Find where the given text appears and provide that cell's center as [x, y] coordinate. 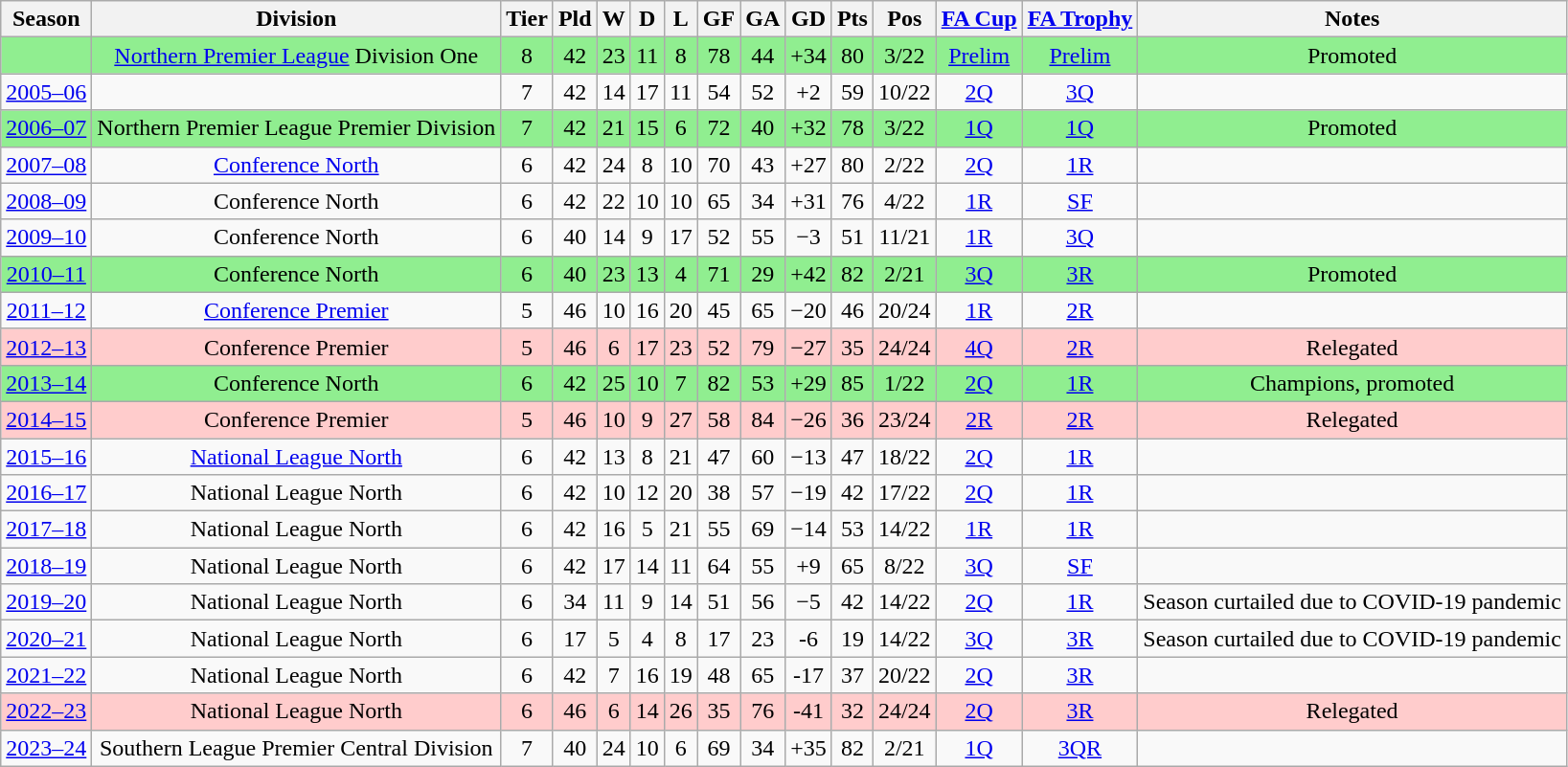
10/22 [904, 92]
Champions, promoted [1352, 383]
2016–17 [46, 493]
32 [852, 711]
44 [762, 56]
4Q [979, 347]
38 [718, 493]
64 [718, 566]
GA [762, 19]
−26 [808, 419]
84 [762, 419]
+9 [808, 566]
GD [808, 19]
43 [762, 165]
−20 [808, 310]
+27 [808, 165]
−3 [808, 237]
2008–09 [46, 201]
2019–20 [46, 602]
−5 [808, 602]
2006–07 [46, 128]
2018–19 [46, 566]
48 [718, 675]
-41 [808, 711]
17/22 [904, 493]
29 [762, 274]
20/22 [904, 675]
+42 [808, 274]
27 [680, 419]
2021–22 [46, 675]
85 [852, 383]
36 [852, 419]
2005–06 [46, 92]
2/22 [904, 165]
8/22 [904, 566]
70 [718, 165]
2011–12 [46, 310]
22 [613, 201]
+34 [808, 56]
L [680, 19]
18/22 [904, 457]
2022–23 [46, 711]
3QR [1080, 748]
2014–15 [46, 419]
23/24 [904, 419]
71 [718, 274]
2017–18 [46, 530]
−27 [808, 347]
Southern League Premier Central Division [297, 748]
37 [852, 675]
54 [718, 92]
60 [762, 457]
−14 [808, 530]
W [613, 19]
2010–11 [46, 274]
Tier [527, 19]
15 [648, 128]
4/22 [904, 201]
2012–13 [46, 347]
20/24 [904, 310]
2015–16 [46, 457]
Pos [904, 19]
2013–14 [46, 383]
Notes [1352, 19]
11/21 [904, 237]
45 [718, 310]
FA Trophy [1080, 19]
+2 [808, 92]
72 [718, 128]
−19 [808, 493]
+29 [808, 383]
D [648, 19]
25 [613, 383]
56 [762, 602]
Pld [575, 19]
FA Cup [979, 19]
1/22 [904, 383]
−13 [808, 457]
26 [680, 711]
57 [762, 493]
+31 [808, 201]
-17 [808, 675]
Pts [852, 19]
2020–21 [46, 639]
GF [718, 19]
2023–24 [46, 748]
58 [718, 419]
Northern Premier League Premier Division [297, 128]
+35 [808, 748]
-6 [808, 639]
Season [46, 19]
+32 [808, 128]
2009–10 [46, 237]
12 [648, 493]
59 [852, 92]
2007–08 [46, 165]
Division [297, 19]
Northern Premier League Division One [297, 56]
79 [762, 347]
